Search for the cell housing the specified text and yield its [X, Y] center coordinate. 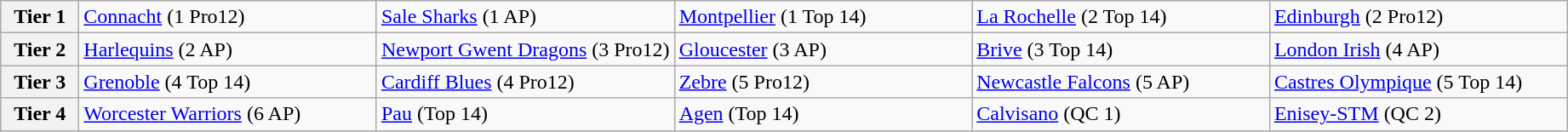
La Rochelle (2 Top 14) [1121, 17]
Tier 3 [40, 82]
Calvisano (QC 1) [1121, 114]
Gloucester (3 AP) [823, 49]
Edinburgh (2 Pro12) [1418, 17]
Tier 1 [40, 17]
Tier 2 [40, 49]
Connacht (1 Pro12) [228, 17]
Pau (Top 14) [525, 114]
Montpellier (1 Top 14) [823, 17]
Grenoble (4 Top 14) [228, 82]
Newcastle Falcons (5 AP) [1121, 82]
Newport Gwent Dragons (3 Pro12) [525, 49]
Agen (Top 14) [823, 114]
Brive (3 Top 14) [1121, 49]
Harlequins (2 AP) [228, 49]
London Irish (4 AP) [1418, 49]
Zebre (5 Pro12) [823, 82]
Cardiff Blues (4 Pro12) [525, 82]
Sale Sharks (1 AP) [525, 17]
Enisey-STM (QC 2) [1418, 114]
Tier 4 [40, 114]
Worcester Warriors (6 AP) [228, 114]
Castres Olympique (5 Top 14) [1418, 82]
